Locate the cell with the specified text and output its (X, Y) center coordinate. 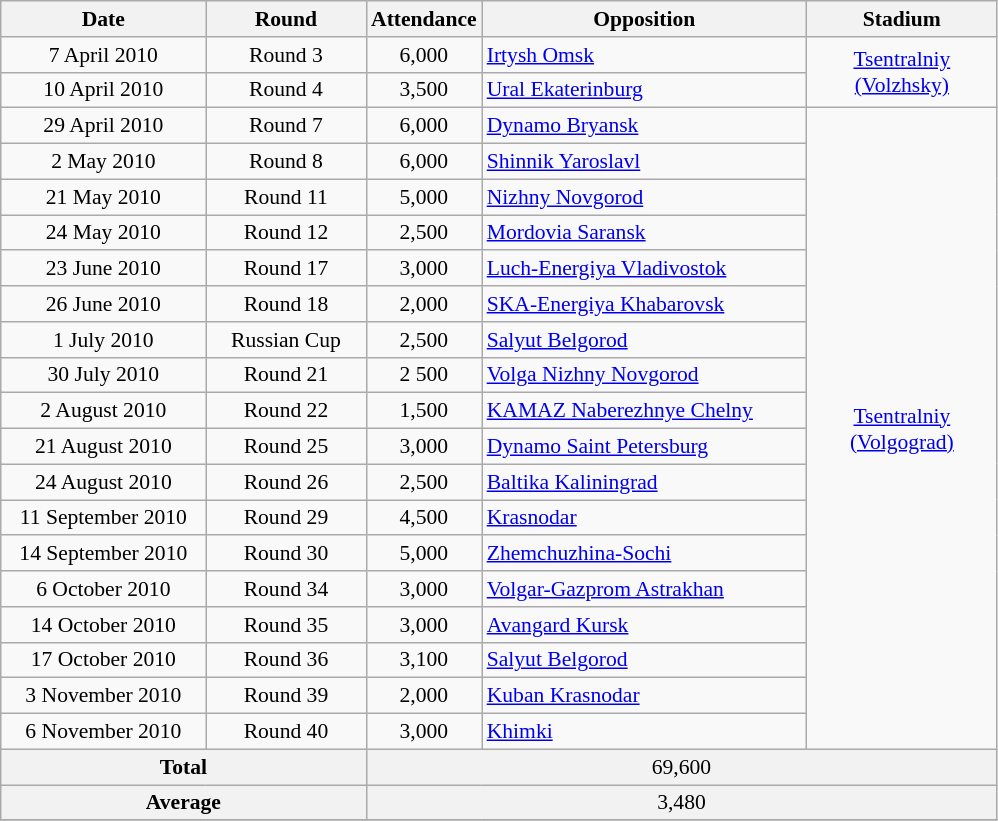
Volgar-Gazprom Astrakhan (644, 589)
Date (104, 19)
Round 25 (286, 447)
Round 40 (286, 732)
Average (184, 803)
Round 18 (286, 304)
Round 11 (286, 197)
1 July 2010 (104, 340)
Round 22 (286, 411)
Dynamo Bryansk (644, 126)
17 October 2010 (104, 660)
3,500 (424, 90)
3 November 2010 (104, 696)
3,100 (424, 660)
2 August 2010 (104, 411)
Round 8 (286, 162)
Shinnik Yaroslavl (644, 162)
KAMAZ Naberezhnye Chelny (644, 411)
Kuban Krasnodar (644, 696)
Khimki (644, 732)
Zhemchuzhina-Sochi (644, 554)
Baltika Kaliningrad (644, 482)
10 April 2010 (104, 90)
Round 21 (286, 375)
Round 26 (286, 482)
Round 7 (286, 126)
SKA-Energiya Khabarovsk (644, 304)
4,500 (424, 518)
Avangard Kursk (644, 625)
2 May 2010 (104, 162)
Total (184, 767)
Nizhny Novgorod (644, 197)
14 September 2010 (104, 554)
Round 4 (286, 90)
Ural Ekaterinburg (644, 90)
6 November 2010 (104, 732)
26 June 2010 (104, 304)
Dynamo Saint Petersburg (644, 447)
Krasnodar (644, 518)
Attendance (424, 19)
7 April 2010 (104, 55)
Round 36 (286, 660)
21 May 2010 (104, 197)
30 July 2010 (104, 375)
Round 34 (286, 589)
Round 39 (286, 696)
Irtysh Omsk (644, 55)
69,600 (682, 767)
Round 3 (286, 55)
6 October 2010 (104, 589)
11 September 2010 (104, 518)
Mordovia Saransk (644, 233)
24 May 2010 (104, 233)
Opposition (644, 19)
23 June 2010 (104, 269)
Luch-Energiya Vladivostok (644, 269)
21 August 2010 (104, 447)
29 April 2010 (104, 126)
Tsentralniy (Volgograd) (902, 428)
Round 12 (286, 233)
24 August 2010 (104, 482)
Russian Cup (286, 340)
Tsentralniy (Volzhsky) (902, 72)
Round 35 (286, 625)
Stadium (902, 19)
Round 30 (286, 554)
Round 17 (286, 269)
Round 29 (286, 518)
2 500 (424, 375)
3,480 (682, 803)
14 October 2010 (104, 625)
Round (286, 19)
1,500 (424, 411)
Volga Nizhny Novgorod (644, 375)
